Output the (x, y) coordinate of the center of the cell containing the given text.  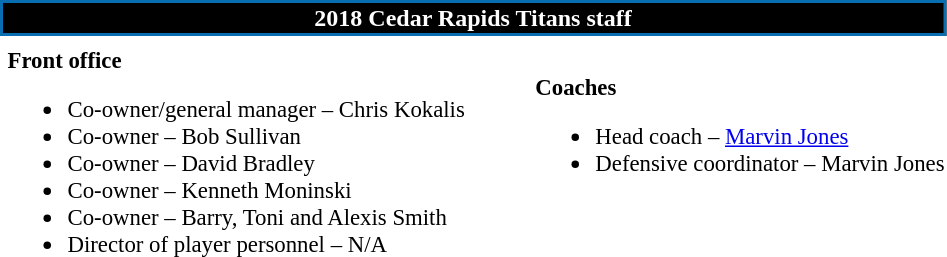
2018 Cedar Rapids Titans staff (473, 18)
